Pinpoint the cell where the given text exists, returning its (X, Y) midpoint coordinate. 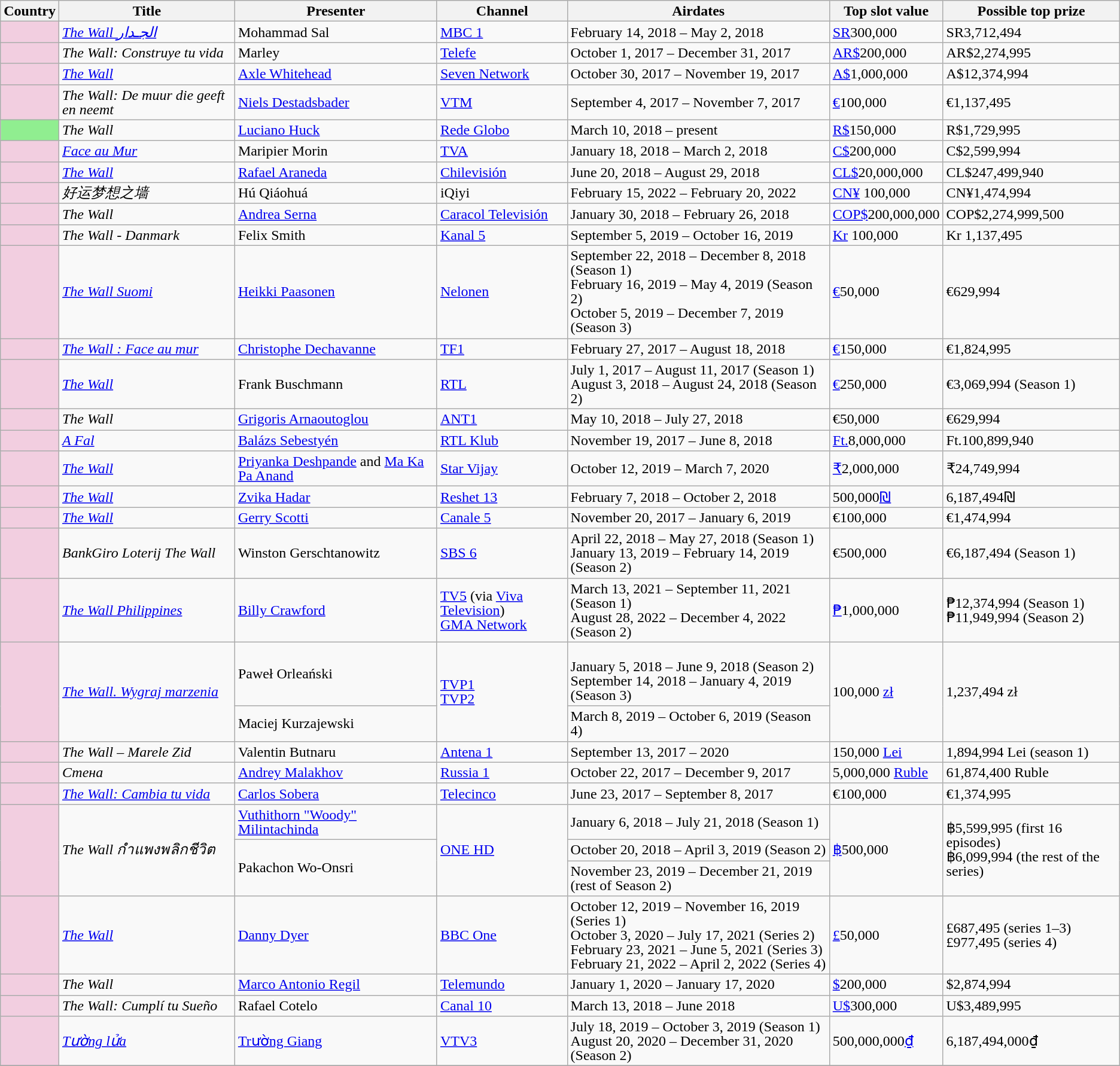
Kanal 5 (502, 234)
Christophe Dechavanne (336, 349)
COP$200,000,000 (886, 214)
TF1 (502, 349)
€1,474,994 (1031, 518)
Grigoris Arnaoutoglou (336, 420)
€3,069,994 (Season 1) (1031, 384)
The Wall. Wygraj marzenia (147, 692)
SR300,000 (886, 32)
U$300,000 (886, 1006)
Presenter (336, 11)
Luciano Huck (336, 130)
Airdates (698, 11)
RTL (502, 384)
Frank Buschmann (336, 384)
Maripier Morin (336, 151)
The Wall: Cambia tu vida (147, 793)
C$2,599,994 (1031, 151)
Gerry Scotti (336, 518)
€1,374,995 (1031, 793)
Canale 5 (502, 518)
VTM (502, 102)
Telemundo (502, 985)
Channel (502, 11)
SR3,712,494 (1031, 32)
Pakachon Wo-Onsri (336, 867)
Mohammad Sal (336, 32)
Caracol Televisión (502, 214)
R$1,729,995 (1031, 130)
Maciej Kurzajewski (336, 724)
SBS 6 (502, 553)
Telecinco (502, 793)
Vuthithorn "Woody" Milintachinda (336, 822)
Seven Network (502, 74)
October 30, 2017 – November 19, 2017 (698, 74)
Face au Mur (147, 151)
February 27, 2017 – August 18, 2018 (698, 349)
Andrey Malakhov (336, 773)
May 10, 2018 – July 27, 2018 (698, 420)
January 5, 2018 – June 9, 2018 (Season 2)September 14, 2018 – January 4, 2019 (Season 3) (698, 674)
Carlos Sobera (336, 793)
March 13, 2018 – June 2018 (698, 1006)
Antena 1 (502, 751)
CN¥ 100,000 (886, 193)
100,000 zł (886, 692)
Chilevisión (502, 172)
The Wall – Marele Zid (147, 751)
€250,000 (886, 384)
June 23, 2017 – September 8, 2017 (698, 793)
February 7, 2018 – October 2, 2018 (698, 497)
Priyanka Deshpande and Ma Ka Pa Anand (336, 469)
好运梦想之墙 (147, 193)
Andrea Serna (336, 214)
BBC One (502, 936)
March 10, 2018 – present (698, 130)
July 18, 2019 – October 3, 2019 (Season 1) August 20, 2020 – December 31, 2020 (Season 2) (698, 1041)
Danny Dyer (336, 936)
Axle Whitehead (336, 74)
€500,000 (886, 553)
Ft.8,000,000 (886, 440)
$2,874,994 (1031, 985)
Title (147, 11)
The Wall Suomi (147, 292)
September 4, 2017 – November 7, 2017 (698, 102)
Hú Qiáohuá (336, 193)
6,187,494₪ (1031, 497)
The Wall กำแพงพลิกชีวิต (147, 849)
September 22, 2018 – December 8, 2018 (Season 1)February 16, 2019 – May 4, 2019 (Season 2)October 5, 2019 – December 7, 2019 (Season 3) (698, 292)
March 8, 2019 – October 6, 2019 (Season 4) (698, 724)
Nelonen (502, 292)
TV5 (via Viva Television) GMA Network (502, 610)
C$200,000 (886, 151)
CL$20,000,000 (886, 172)
150,000 Lei (886, 751)
€1,824,995 (1031, 349)
Rede Globo (502, 130)
Trường Giang (336, 1041)
A$1,000,000 (886, 74)
$200,000 (886, 985)
€6,187,494 (Season 1) (1031, 553)
Marco Antonio Regil (336, 985)
ANT1 (502, 420)
Canal 10 (502, 1006)
October 12, 2019 – March 7, 2020 (698, 469)
R$150,000 (886, 130)
Rafael Araneda (336, 172)
Billy Crawford (336, 610)
The Wall Philippines (147, 610)
500,000,000₫ (886, 1041)
U$3,489,995 (1031, 1006)
September 5, 2019 – October 16, 2019 (698, 234)
October 20, 2018 – April 3, 2019 (Season 2) (698, 849)
Стена (147, 773)
July 1, 2017 – August 11, 2017 (Season 1)August 3, 2018 – August 24, 2018 (Season 2) (698, 384)
Tường lửa (147, 1041)
TVA (502, 151)
£50,000 (886, 936)
The Wall: Construye tu vida (147, 53)
A Fal (147, 440)
September 13, 2017 – 2020 (698, 751)
61,874,400 Ruble (1031, 773)
BankGiro Loterij The Wall (147, 553)
April 22, 2018 – May 27, 2018 (Season 1)January 13, 2019 – February 14, 2019 (Season 2) (698, 553)
€150,000 (886, 349)
CL$247,499,940 (1031, 172)
Niels Destadsbader (336, 102)
January 6, 2018 – July 21, 2018 (Season 1) (698, 822)
RTL Klub (502, 440)
Ft.100,899,940 (1031, 440)
AR$200,000 (886, 53)
June 20, 2018 – August 29, 2018 (698, 172)
January 1, 2020 – January 17, 2020 (698, 985)
The Wall: Cumplí tu Sueño (147, 1006)
₱1,000,000 (886, 610)
500,000₪ (886, 497)
The Wall: De muur die geeft en neemt (147, 102)
₱12,374,994 (Season 1)₱11,949,994 (Season 2) (1031, 610)
The Wall - Danmark (147, 234)
Valentin Butnaru (336, 751)
TVP1 TVP2 (502, 692)
January 30, 2018 – February 26, 2018 (698, 214)
ONE HD (502, 849)
The Wall : Face au mur (147, 349)
1,237,494 zł (1031, 692)
6,187,494,000₫ (1031, 1041)
Zvika Hadar (336, 497)
Possible top prize (1031, 11)
£687,495 (series 1–3)£977,495 (series 4) (1031, 936)
€1,137,495 (1031, 102)
Country (30, 11)
Top slot value (886, 11)
MBC 1 (502, 32)
฿500,000 (886, 849)
Star Vijay (502, 469)
Felix Smith (336, 234)
iQiyi (502, 193)
Heikki Paasonen (336, 292)
Kr 100,000 (886, 234)
COP$2,274,999,500 (1031, 214)
Reshet 13 (502, 497)
Kr 1,137,495 (1031, 234)
October 22, 2017 – December 9, 2017 (698, 773)
₹24,749,994 (1031, 469)
November 20, 2017 – January 6, 2019 (698, 518)
Winston Gerschtanowitz (336, 553)
฿5,599,995 (first 16 episodes)฿6,099,994 (the rest of the series) (1031, 849)
January 18, 2018 – March 2, 2018 (698, 151)
VTV3 (502, 1041)
Marley (336, 53)
Paweł Orleański (336, 674)
November 23, 2019 – December 21, 2019 (rest of Season 2) (698, 878)
Rafael Cotelo (336, 1006)
Balázs Sebestyén (336, 440)
5,000,000 Ruble (886, 773)
₹2,000,000 (886, 469)
March 13, 2021 – September 11, 2021 (Season 1) August 28, 2022 – December 4, 2022 (Season 2) (698, 610)
Russia 1 (502, 773)
October 1, 2017 – December 31, 2017 (698, 53)
February 14, 2018 – May 2, 2018 (698, 32)
CN¥1,474,994 (1031, 193)
Telefe (502, 53)
1,894,994 Lei (season 1) (1031, 751)
November 19, 2017 – June 8, 2018 (698, 440)
AR$2,274,995 (1031, 53)
The Wall الجـدار (147, 32)
February 15, 2022 – February 20, 2022 (698, 193)
A$12,374,994 (1031, 74)
